Provide the (X, Y) coordinate of the cell's center where the given text is located.  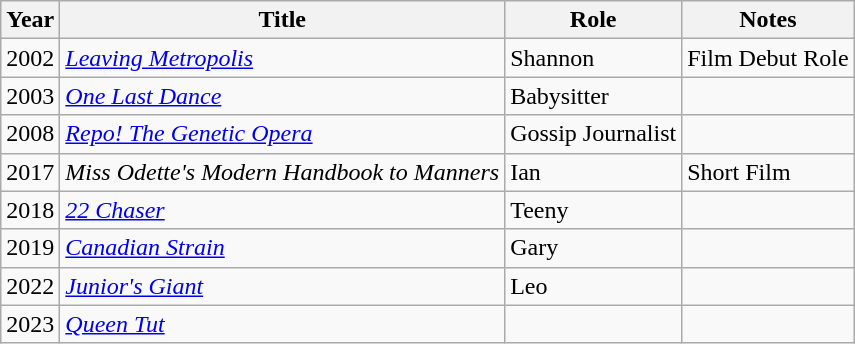
Teeny (594, 210)
Queen Tut (282, 324)
2018 (30, 210)
Shannon (594, 58)
Notes (768, 20)
2022 (30, 286)
Short Film (768, 172)
2002 (30, 58)
22 Chaser (282, 210)
Role (594, 20)
Junior's Giant (282, 286)
Ian (594, 172)
Miss Odette's Modern Handbook to Manners (282, 172)
2023 (30, 324)
Leo (594, 286)
Leaving Metropolis (282, 58)
Year (30, 20)
2008 (30, 134)
Film Debut Role (768, 58)
Gary (594, 248)
2003 (30, 96)
Babysitter (594, 96)
2017 (30, 172)
One Last Dance (282, 96)
2019 (30, 248)
Repo! The Genetic Opera (282, 134)
Title (282, 20)
Canadian Strain (282, 248)
Gossip Journalist (594, 134)
